Output the (x, y) coordinate of the center of the cell containing the given text.  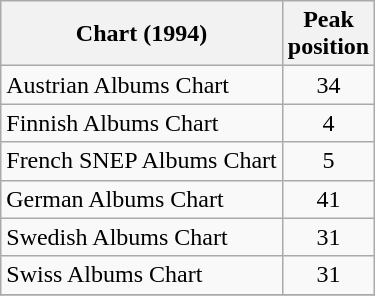
Chart (1994) (142, 34)
German Albums Chart (142, 199)
Finnish Albums Chart (142, 123)
34 (328, 85)
5 (328, 161)
41 (328, 199)
Swiss Albums Chart (142, 275)
4 (328, 123)
French SNEP Albums Chart (142, 161)
Austrian Albums Chart (142, 85)
Swedish Albums Chart (142, 237)
Peakposition (328, 34)
